Capture the cell that displays the provided text and extract its [X, Y] central coordinate. 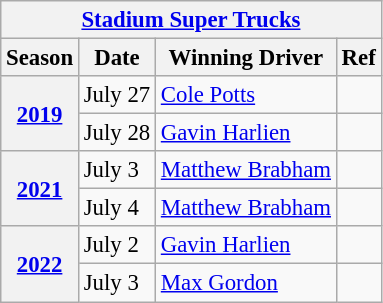
Season [40, 58]
July 28 [116, 133]
Max Gordon [246, 283]
Date [116, 58]
July 27 [116, 95]
July 2 [116, 245]
2022 [40, 264]
Ref [358, 58]
July 4 [116, 208]
Cole Potts [246, 95]
Stadium Super Trucks [191, 20]
2021 [40, 188]
2019 [40, 114]
Winning Driver [246, 58]
